Locate the cell with the specified text and output its [X, Y] center coordinate. 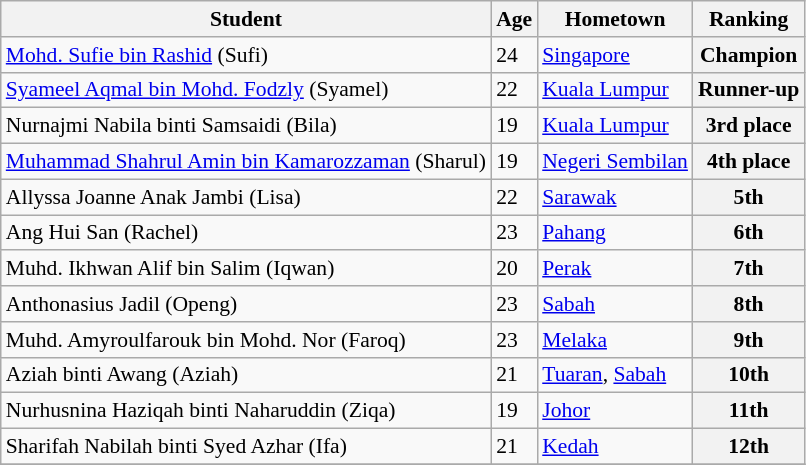
11th [748, 411]
8th [748, 304]
Allyssa Joanne Anak Jambi (Lisa) [246, 197]
Perak [615, 269]
Nurhusnina Haziqah binti Naharuddin (Ziqa) [246, 411]
Melaka [615, 340]
6th [748, 233]
Ang Hui San (Rachel) [246, 233]
Age [514, 19]
Negeri Sembilan [615, 162]
9th [748, 340]
Sabah [615, 304]
Tuaran, Sabah [615, 375]
Pahang [615, 233]
24 [514, 55]
4th place [748, 162]
20 [514, 269]
Student [246, 19]
Nurnajmi Nabila binti Samsaidi (Bila) [246, 126]
Sharifah Nabilah binti Syed Azhar (Ifa) [246, 447]
7th [748, 269]
Muhd. Amyroulfarouk bin Mohd. Nor (Faroq) [246, 340]
Aziah binti Awang (Aziah) [246, 375]
3rd place [748, 126]
12th [748, 447]
Muhammad Shahrul Amin bin Kamarozzaman (Sharul) [246, 162]
5th [748, 197]
Hometown [615, 19]
Johor [615, 411]
Anthonasius Jadil (Openg) [246, 304]
Muhd. Ikhwan Alif bin Salim (Iqwan) [246, 269]
Singapore [615, 55]
Kedah [615, 447]
10th [748, 375]
Sarawak [615, 197]
Mohd. Sufie bin Rashid (Sufi) [246, 55]
Syameel Aqmal bin Mohd. Fodzly (Syamel) [246, 90]
Runner-up [748, 90]
Champion [748, 55]
Ranking [748, 19]
